Find where the given text appears and provide that cell's center as [X, Y] coordinate. 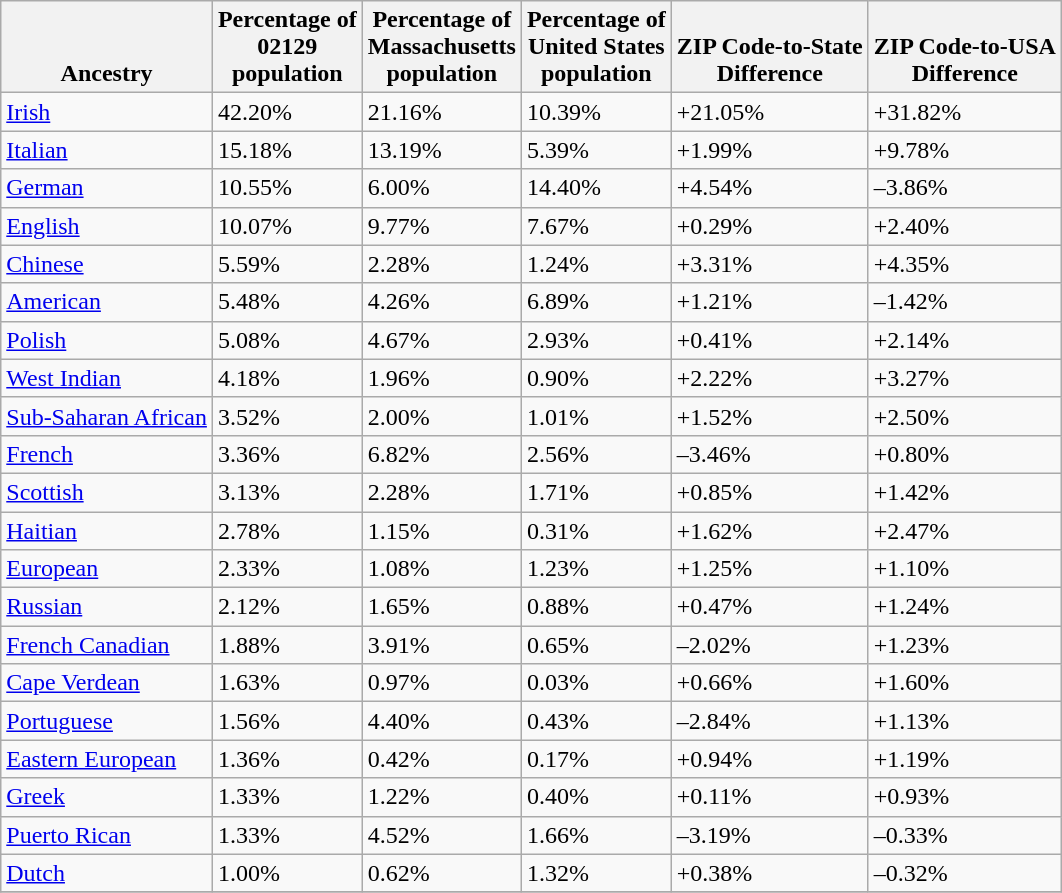
+0.29% [770, 226]
0.03% [596, 683]
5.39% [596, 150]
+9.78% [964, 150]
1.00% [287, 873]
1.71% [596, 492]
2.56% [596, 454]
0.43% [596, 721]
+2.50% [964, 416]
+1.99% [770, 150]
–2.02% [770, 645]
Sub-Saharan African [107, 416]
4.26% [442, 302]
6.00% [442, 188]
0.17% [596, 759]
0.88% [596, 607]
3.52% [287, 416]
1.96% [442, 378]
+0.85% [770, 492]
4.52% [442, 835]
Greek [107, 797]
1.08% [442, 569]
Dutch [107, 873]
3.36% [287, 454]
14.40% [596, 188]
Chinese [107, 264]
10.55% [287, 188]
+1.19% [964, 759]
Percentage of02129population [287, 47]
Russian [107, 607]
+1.42% [964, 492]
Scottish [107, 492]
+0.38% [770, 873]
0.40% [596, 797]
French Canadian [107, 645]
5.08% [287, 340]
1.22% [442, 797]
1.88% [287, 645]
–3.19% [770, 835]
+0.93% [964, 797]
6.82% [442, 454]
Portuguese [107, 721]
1.32% [596, 873]
+1.23% [964, 645]
0.97% [442, 683]
3.13% [287, 492]
+1.24% [964, 607]
Cape Verdean [107, 683]
1.23% [596, 569]
+2.40% [964, 226]
+2.47% [964, 531]
2.78% [287, 531]
French [107, 454]
+1.52% [770, 416]
1.66% [596, 835]
42.20% [287, 112]
ZIP Code-to-USADifference [964, 47]
ZIP Code-to-StateDifference [770, 47]
–3.46% [770, 454]
0.90% [596, 378]
Irish [107, 112]
+0.47% [770, 607]
+1.60% [964, 683]
3.91% [442, 645]
Italian [107, 150]
German [107, 188]
0.62% [442, 873]
–0.33% [964, 835]
1.63% [287, 683]
European [107, 569]
1.56% [287, 721]
1.65% [442, 607]
1.15% [442, 531]
+1.10% [964, 569]
+1.13% [964, 721]
10.07% [287, 226]
+2.22% [770, 378]
Percentage ofUnited Statespopulation [596, 47]
+3.27% [964, 378]
–0.32% [964, 873]
+21.05% [770, 112]
1.36% [287, 759]
+4.35% [964, 264]
9.77% [442, 226]
–2.84% [770, 721]
English [107, 226]
+1.25% [770, 569]
4.67% [442, 340]
1.01% [596, 416]
Percentage ofMassachusettspopulation [442, 47]
+31.82% [964, 112]
15.18% [287, 150]
Polish [107, 340]
0.31% [596, 531]
Eastern European [107, 759]
+2.14% [964, 340]
Haitian [107, 531]
13.19% [442, 150]
–3.86% [964, 188]
4.40% [442, 721]
7.67% [596, 226]
American [107, 302]
10.39% [596, 112]
Puerto Rican [107, 835]
2.12% [287, 607]
+3.31% [770, 264]
2.93% [596, 340]
21.16% [442, 112]
1.24% [596, 264]
+0.94% [770, 759]
+0.11% [770, 797]
2.00% [442, 416]
6.89% [596, 302]
2.33% [287, 569]
+1.21% [770, 302]
5.48% [287, 302]
West Indian [107, 378]
+4.54% [770, 188]
5.59% [287, 264]
0.42% [442, 759]
+0.66% [770, 683]
–1.42% [964, 302]
+0.41% [770, 340]
+1.62% [770, 531]
+0.80% [964, 454]
Ancestry [107, 47]
0.65% [596, 645]
4.18% [287, 378]
